Extract the (X, Y) coordinate from the center of the cell holding the provided text.  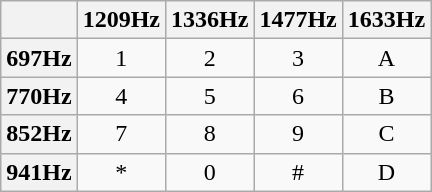
* (121, 172)
3 (298, 58)
4 (121, 96)
8 (210, 134)
1336Hz (210, 20)
6 (298, 96)
C (386, 134)
1633Hz (386, 20)
2 (210, 58)
D (386, 172)
5 (210, 96)
1 (121, 58)
1209Hz (121, 20)
9 (298, 134)
A (386, 58)
770Hz (39, 96)
0 (210, 172)
# (298, 172)
7 (121, 134)
852Hz (39, 134)
1477Hz (298, 20)
B (386, 96)
941Hz (39, 172)
697Hz (39, 58)
